Identify which cell holds the provided text, then report its (x, y) central coordinate. 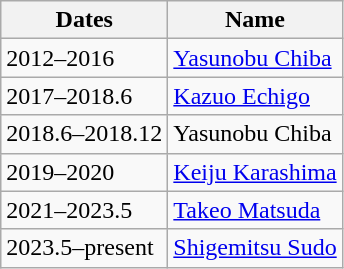
Kazuo Echigo (255, 96)
Name (255, 20)
2012–2016 (84, 58)
Dates (84, 20)
2019–2020 (84, 172)
2017–2018.6 (84, 96)
2018.6–2018.12 (84, 134)
Keiju Karashima (255, 172)
Shigemitsu Sudo (255, 248)
2023.5–present (84, 248)
2021–2023.5 (84, 210)
Takeo Matsuda (255, 210)
